Detect which cell encompasses the target text, then output its [X, Y] center coordinate. 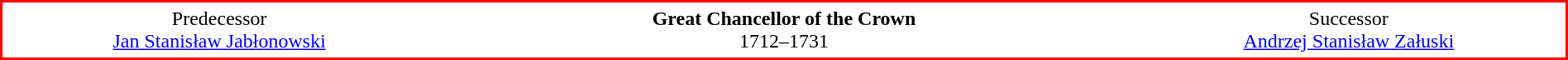
SuccessorAndrzej Stanisław Załuski [1350, 30]
PredecessorJan Stanisław Jabłonowski [219, 30]
Great Chancellor of the Crown1712–1731 [784, 30]
